Pinpoint the cell where the given text exists, returning its [x, y] midpoint coordinate. 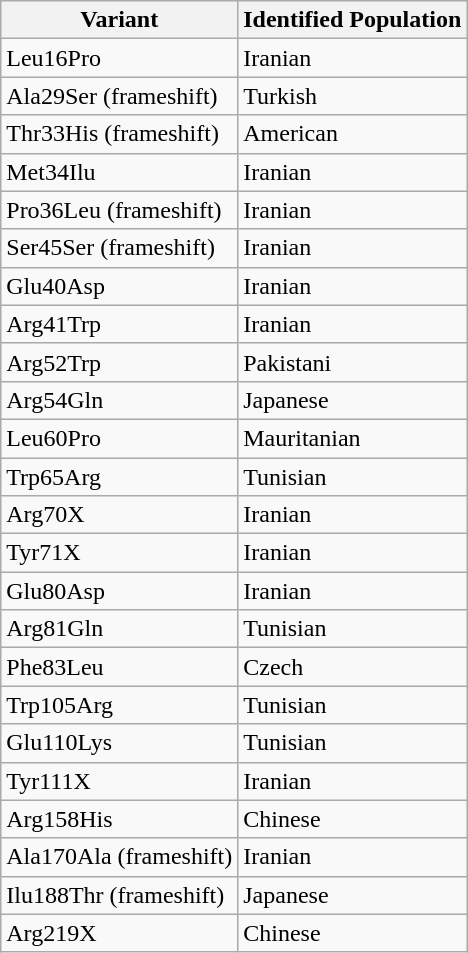
Met34Ilu [120, 172]
Thr33His (frameshift) [120, 134]
Mauritanian [352, 438]
Glu40Asp [120, 286]
Pakistani [352, 362]
Ala29Ser (frameshift) [120, 96]
Leu16Pro [120, 58]
Arg54Gln [120, 400]
Arg41Trp [120, 324]
Phe83Leu [120, 667]
American [352, 134]
Pro36Leu (frameshift) [120, 210]
Ilu188Thr (frameshift) [120, 895]
Tyr71X [120, 553]
Trp105Arg [120, 705]
Turkish [352, 96]
Arg219X [120, 933]
Glu80Asp [120, 591]
Arg158His [120, 819]
Czech [352, 667]
Arg81Gln [120, 629]
Glu110Lys [120, 743]
Variant [120, 20]
Ala170Ala (frameshift) [120, 857]
Arg70X [120, 515]
Ser45Ser (frameshift) [120, 248]
Leu60Pro [120, 438]
Tyr111X [120, 781]
Trp65Arg [120, 477]
Arg52Trp [120, 362]
Identified Population [352, 20]
